Identify which cell holds the provided text, then report its [x, y] central coordinate. 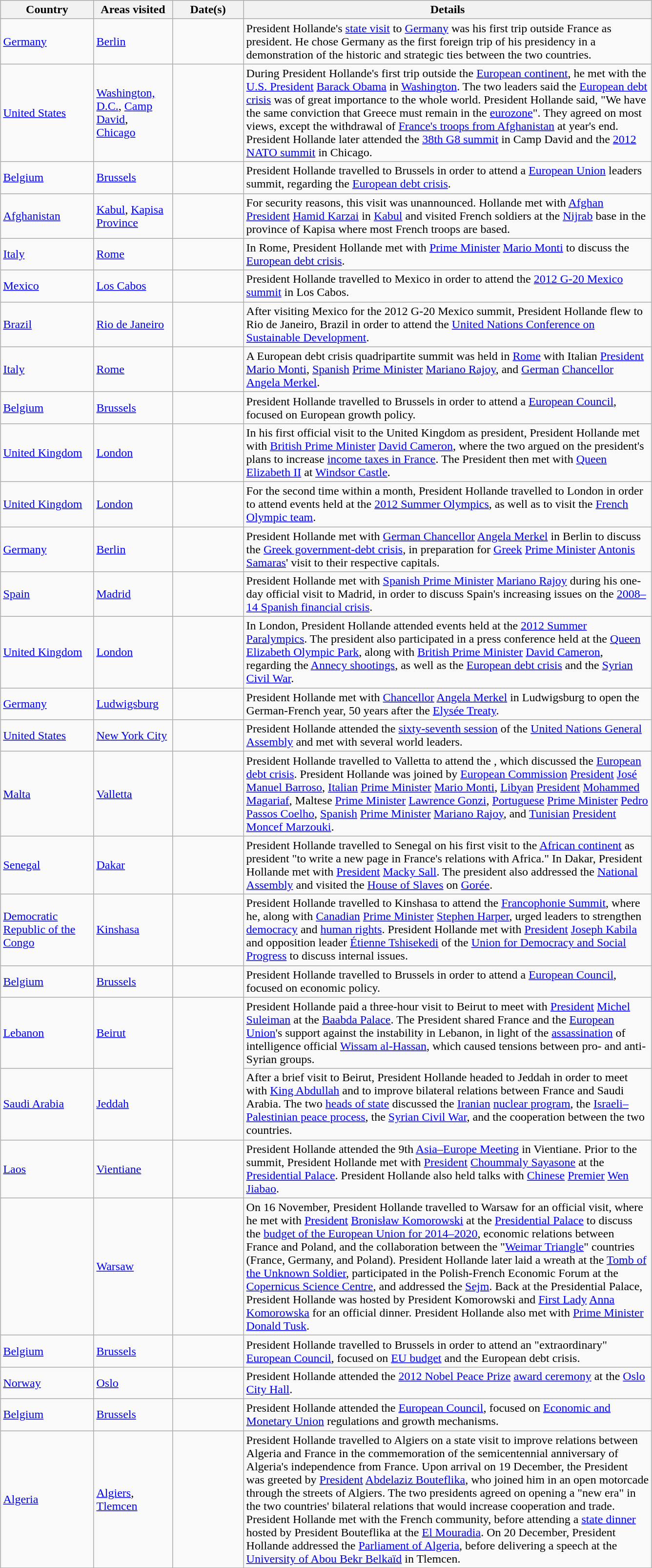
Norway [47, 1383]
President Hollande attended the sixty-seventh session of the United Nations General Assembly and met with several world leaders. [448, 735]
Lebanon [47, 1033]
President Hollande travelled to Mexico in order to attend the 2012 G-20 Mexico summit in Los Cabos. [448, 286]
Jeddah [133, 1104]
New York City [133, 735]
Rio de Janeiro [133, 324]
Brazil [47, 324]
Mexico [47, 286]
President Hollande met with Chancellor Angela Merkel in Ludwigsburg to open the German-French year, 50 years after the Elysée Treaty. [448, 704]
Vientiane [133, 1169]
In Rome, President Hollande met with Prime Minister Mario Monti to discuss the European debt crisis. [448, 254]
Valletta [133, 794]
Oslo [133, 1383]
President Hollande travelled to Brussels in order to attend a European Union leaders summit, regarding the European debt crisis. [448, 178]
Saudi Arabia [47, 1104]
Algeria [47, 1499]
Washington, D.C., Camp David, Chicago [133, 113]
President Hollande attended the 2012 Nobel Peace Prize award ceremony at the Oslo City Hall. [448, 1383]
Algiers, Tlemcen [133, 1499]
President Hollande travelled to Brussels in order to attend a European Council, focused on economic policy. [448, 982]
Kinshasa [133, 930]
President Hollande travelled to Brussels in order to attend an "extraordinary" European Council, focused on EU budget and the European debt crisis. [448, 1351]
Senegal [47, 865]
Ludwigsburg [133, 704]
President Hollande travelled to Brussels in order to attend a European Council, focused on European growth policy. [448, 407]
Warsaw [133, 1267]
Malta [47, 794]
Areas visited [133, 10]
Dakar [133, 865]
Details [448, 10]
Kabul, Kapisa Province [133, 216]
Spain [47, 594]
Country [47, 10]
Beirut [133, 1033]
President Hollande attended the European Council, focused on Economic and Monetary Union regulations and growth mechanisms. [448, 1414]
Afghanistan [47, 216]
Madrid [133, 594]
Date(s) [208, 10]
Democratic Republic of the Congo [47, 930]
Los Cabos [133, 286]
Laos [47, 1169]
